Capture the cell that displays the provided text and extract its (X, Y) central coordinate. 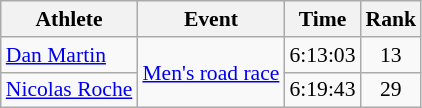
Nicolas Roche (70, 90)
Athlete (70, 19)
6:13:03 (322, 55)
13 (392, 55)
Men's road race (210, 72)
Dan Martin (70, 55)
Event (210, 19)
Time (322, 19)
6:19:43 (322, 90)
Rank (392, 19)
29 (392, 90)
